Search for the cell housing the specified text and yield its (x, y) center coordinate. 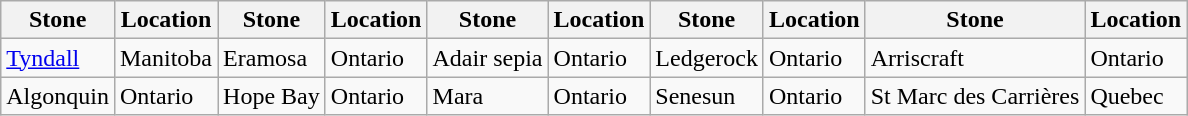
Manitoba (166, 58)
Ledgerock (707, 58)
Quebec (1136, 96)
Hope Bay (272, 96)
Arriscraft (975, 58)
Algonquin (58, 96)
Eramosa (272, 58)
Mara (488, 96)
Adair sepia (488, 58)
St Marc des Carrières (975, 96)
Tyndall (58, 58)
Senesun (707, 96)
